Capture the cell that displays the provided text and extract its [X, Y] central coordinate. 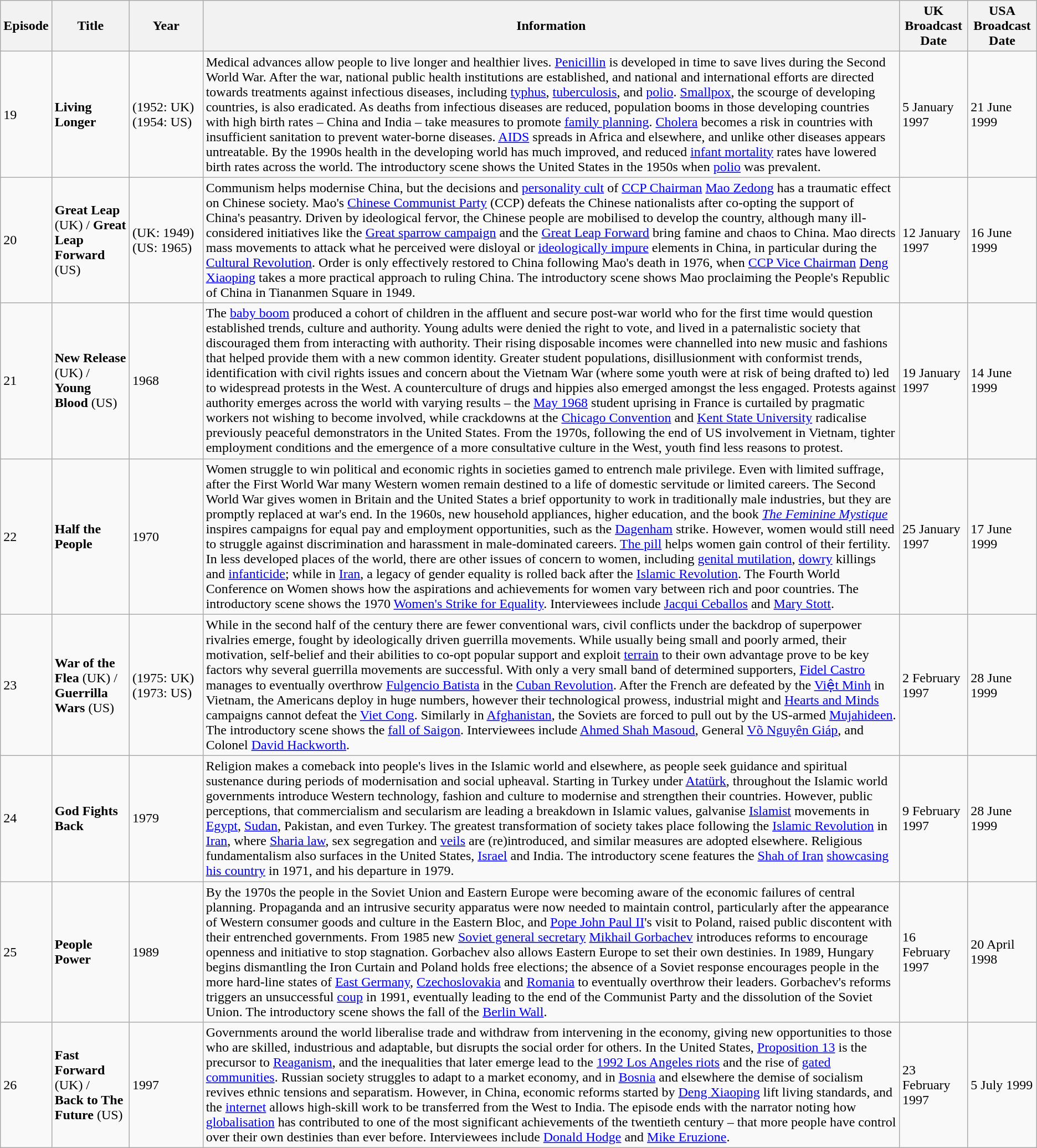
Year [166, 26]
God Fights Back [90, 818]
Great Leap (UK) / Great Leap Forward (US) [90, 240]
Title [90, 26]
1970 [166, 536]
1979 [166, 818]
22 [26, 536]
23 [26, 685]
14 June 1999 [1002, 381]
5 July 1999 [1002, 1085]
26 [26, 1085]
19 [26, 114]
21 June 1999 [1002, 114]
25 [26, 952]
9 February 1997 [933, 818]
1997 [166, 1085]
12 January 1997 [933, 240]
17 June 1999 [1002, 536]
1968 [166, 381]
25 January 1997 [933, 536]
(1952: UK) (1954: US) [166, 114]
Information [551, 26]
23 February 1997 [933, 1085]
War of the Flea (UK) / Guerrilla Wars (US) [90, 685]
2 February 1997 [933, 685]
USA Broadcast Date [1002, 26]
16 June 1999 [1002, 240]
5 January 1997 [933, 114]
19 January 1997 [933, 381]
(1975: UK)(1973: US) [166, 685]
Episode [26, 26]
People Power [90, 952]
20 April 1998 [1002, 952]
New Release (UK) / Young Blood (US) [90, 381]
1989 [166, 952]
UK Broadcast Date [933, 26]
16 February 1997 [933, 952]
(UK: 1949)(US: 1965) [166, 240]
Half the People [90, 536]
20 [26, 240]
Living Longer [90, 114]
Fast Forward (UK) /Back to The Future (US) [90, 1085]
24 [26, 818]
21 [26, 381]
